For the text-containing cell, return its midpoint in (X, Y) coordinate format. 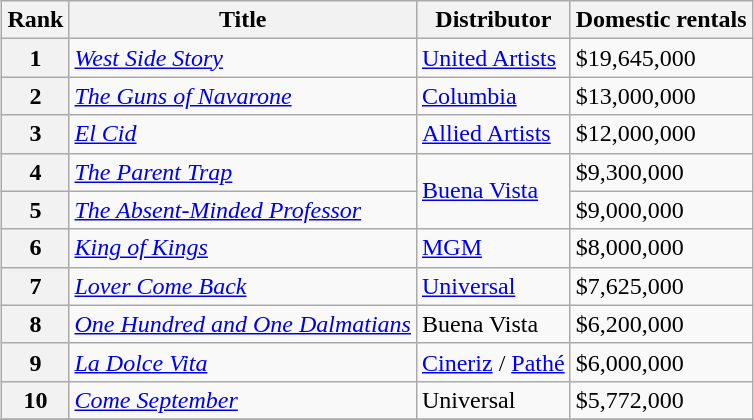
3 (36, 134)
United Artists (493, 58)
King of Kings (242, 248)
One Hundred and One Dalmatians (242, 324)
$19,645,000 (661, 58)
7 (36, 286)
Rank (36, 20)
Distributor (493, 20)
9 (36, 362)
The Guns of Navarone (242, 96)
4 (36, 172)
The Parent Trap (242, 172)
$6,200,000 (661, 324)
$9,000,000 (661, 210)
6 (36, 248)
$8,000,000 (661, 248)
West Side Story (242, 58)
$13,000,000 (661, 96)
2 (36, 96)
$6,000,000 (661, 362)
La Dolce Vita (242, 362)
The Absent-Minded Professor (242, 210)
10 (36, 400)
Allied Artists (493, 134)
1 (36, 58)
Come September (242, 400)
$7,625,000 (661, 286)
Columbia (493, 96)
Cineriz / Pathé (493, 362)
Domestic rentals (661, 20)
MGM (493, 248)
$12,000,000 (661, 134)
Lover Come Back (242, 286)
8 (36, 324)
$5,772,000 (661, 400)
5 (36, 210)
El Cid (242, 134)
$9,300,000 (661, 172)
Title (242, 20)
